Determine the (x, y) coordinate at the center of the cell enclosing the given text.  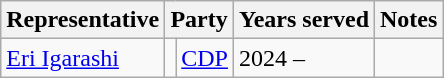
Representative (83, 20)
Years served (304, 20)
2024 – (304, 58)
Eri Igarashi (83, 58)
Notes (409, 20)
CDP (205, 58)
Party (200, 20)
